For the text-containing cell, return its midpoint in (x, y) coordinate format. 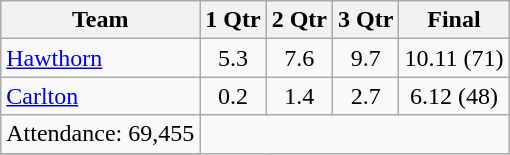
Team (100, 20)
1.4 (299, 96)
2.7 (366, 96)
Final (454, 20)
Carlton (100, 96)
3 Qtr (366, 20)
6.12 (48) (454, 96)
10.11 (71) (454, 58)
7.6 (299, 58)
9.7 (366, 58)
0.2 (233, 96)
1 Qtr (233, 20)
Attendance: 69,455 (100, 134)
5.3 (233, 58)
2 Qtr (299, 20)
Hawthorn (100, 58)
